Return the (X, Y) coordinate for the center point of the cell that contains the specified text.  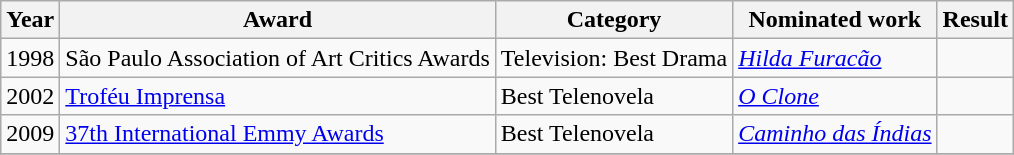
Television: Best Drama (614, 58)
Nominated work (835, 20)
37th International Emmy Awards (278, 134)
2002 (30, 96)
Caminho das Índias (835, 134)
2009 (30, 134)
O Clone (835, 96)
Year (30, 20)
Award (278, 20)
São Paulo Association of Art Critics Awards (278, 58)
Category (614, 20)
1998 (30, 58)
Result (975, 20)
Hilda Furacão (835, 58)
Troféu Imprensa (278, 96)
